For the text-containing cell, return its midpoint in [X, Y] coordinate format. 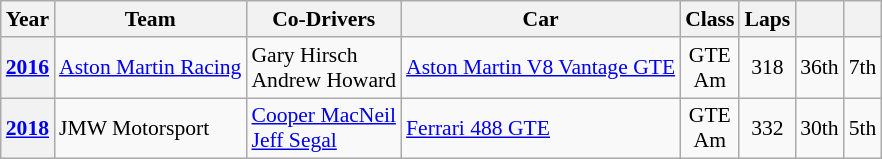
Year [28, 19]
Aston Martin V8 Vantage GTE [540, 68]
2016 [28, 68]
7th [863, 68]
Gary Hirsch Andrew Howard [324, 68]
Team [150, 19]
Class [710, 19]
Aston Martin Racing [150, 68]
Co-Drivers [324, 19]
2018 [28, 128]
5th [863, 128]
Laps [767, 19]
332 [767, 128]
36th [820, 68]
Car [540, 19]
JMW Motorsport [150, 128]
Cooper MacNeil Jeff Segal [324, 128]
318 [767, 68]
Ferrari 488 GTE [540, 128]
30th [820, 128]
